From the cell containing the given text, extract its center point as [x, y] coordinate. 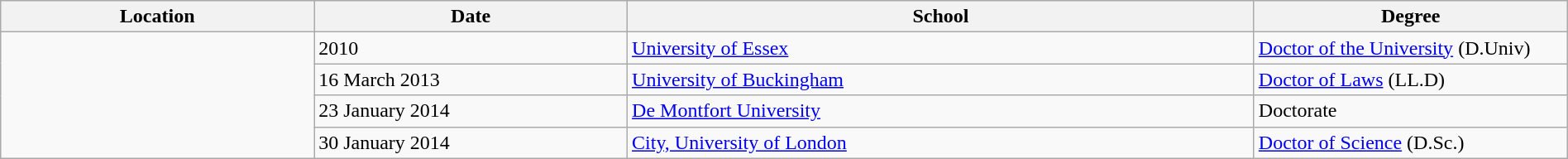
Doctor of Science (D.Sc.) [1411, 142]
16 March 2013 [471, 79]
2010 [471, 48]
School [941, 17]
23 January 2014 [471, 111]
30 January 2014 [471, 142]
Location [157, 17]
Degree [1411, 17]
Date [471, 17]
Doctor of Laws (LL.D) [1411, 79]
Doctor of the University (D.Univ) [1411, 48]
Doctorate [1411, 111]
University of Buckingham [941, 79]
University of Essex [941, 48]
City, University of London [941, 142]
De Montfort University [941, 111]
